Locate the cell with the specified text and output its (X, Y) center coordinate. 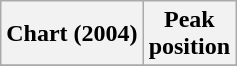
Peakposition (189, 34)
Chart (2004) (72, 34)
